Extract the (X, Y) coordinate from the center of the cell holding the provided text.  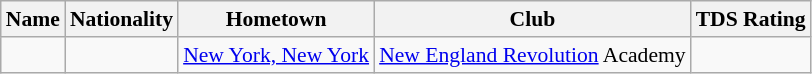
TDS Rating (751, 19)
Name (33, 19)
Club (532, 19)
Hometown (276, 19)
New York, New York (276, 55)
New England Revolution Academy (532, 55)
Nationality (122, 19)
